Scan for the cell matching the given text and deliver its (X, Y) coordinate at center. 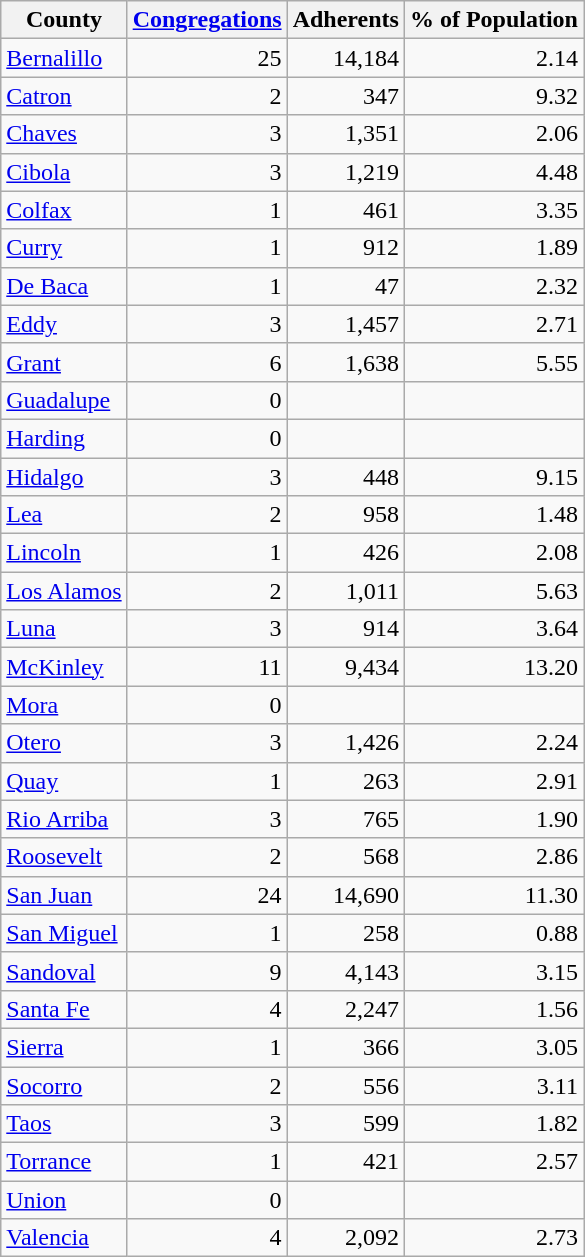
2.71 (494, 324)
1.48 (494, 515)
Grant (64, 362)
County (64, 20)
Valencia (64, 1238)
Adherents (346, 20)
1.90 (494, 819)
1,457 (346, 324)
Luna (64, 629)
11 (207, 667)
6 (207, 362)
1.89 (494, 248)
Bernalillo (64, 58)
2.73 (494, 1238)
1,351 (346, 134)
Hidalgo (64, 477)
914 (346, 629)
3.11 (494, 1085)
426 (346, 553)
2.32 (494, 286)
Quay (64, 781)
Union (64, 1200)
461 (346, 210)
11.30 (494, 895)
Cibola (64, 172)
Sandoval (64, 971)
5.63 (494, 591)
Rio Arriba (64, 819)
1,219 (346, 172)
Torrance (64, 1162)
1.82 (494, 1124)
2,092 (346, 1238)
13.20 (494, 667)
347 (346, 96)
Lea (64, 515)
9.32 (494, 96)
Guadalupe (64, 400)
1,638 (346, 362)
599 (346, 1124)
1,426 (346, 743)
Catron (64, 96)
4.48 (494, 172)
5.55 (494, 362)
Otero (64, 743)
Socorro (64, 1085)
Santa Fe (64, 1009)
1.56 (494, 1009)
9.15 (494, 477)
Taos (64, 1124)
2.06 (494, 134)
568 (346, 857)
14,184 (346, 58)
Congregations (207, 20)
San Miguel (64, 933)
Lincoln (64, 553)
Harding (64, 438)
2.08 (494, 553)
2.24 (494, 743)
421 (346, 1162)
1,011 (346, 591)
25 (207, 58)
14,690 (346, 895)
912 (346, 248)
366 (346, 1047)
3.05 (494, 1047)
Curry (64, 248)
Eddy (64, 324)
9,434 (346, 667)
47 (346, 286)
3.64 (494, 629)
2.86 (494, 857)
Chaves (64, 134)
San Juan (64, 895)
2,247 (346, 1009)
McKinley (64, 667)
958 (346, 515)
3.15 (494, 971)
556 (346, 1085)
258 (346, 933)
4,143 (346, 971)
0.88 (494, 933)
De Baca (64, 286)
3.35 (494, 210)
263 (346, 781)
Colfax (64, 210)
Los Alamos (64, 591)
Roosevelt (64, 857)
2.57 (494, 1162)
9 (207, 971)
2.91 (494, 781)
24 (207, 895)
Sierra (64, 1047)
Mora (64, 705)
448 (346, 477)
2.14 (494, 58)
765 (346, 819)
% of Population (494, 20)
